Return the (x, y) coordinate for the center point of the cell that contains the specified text.  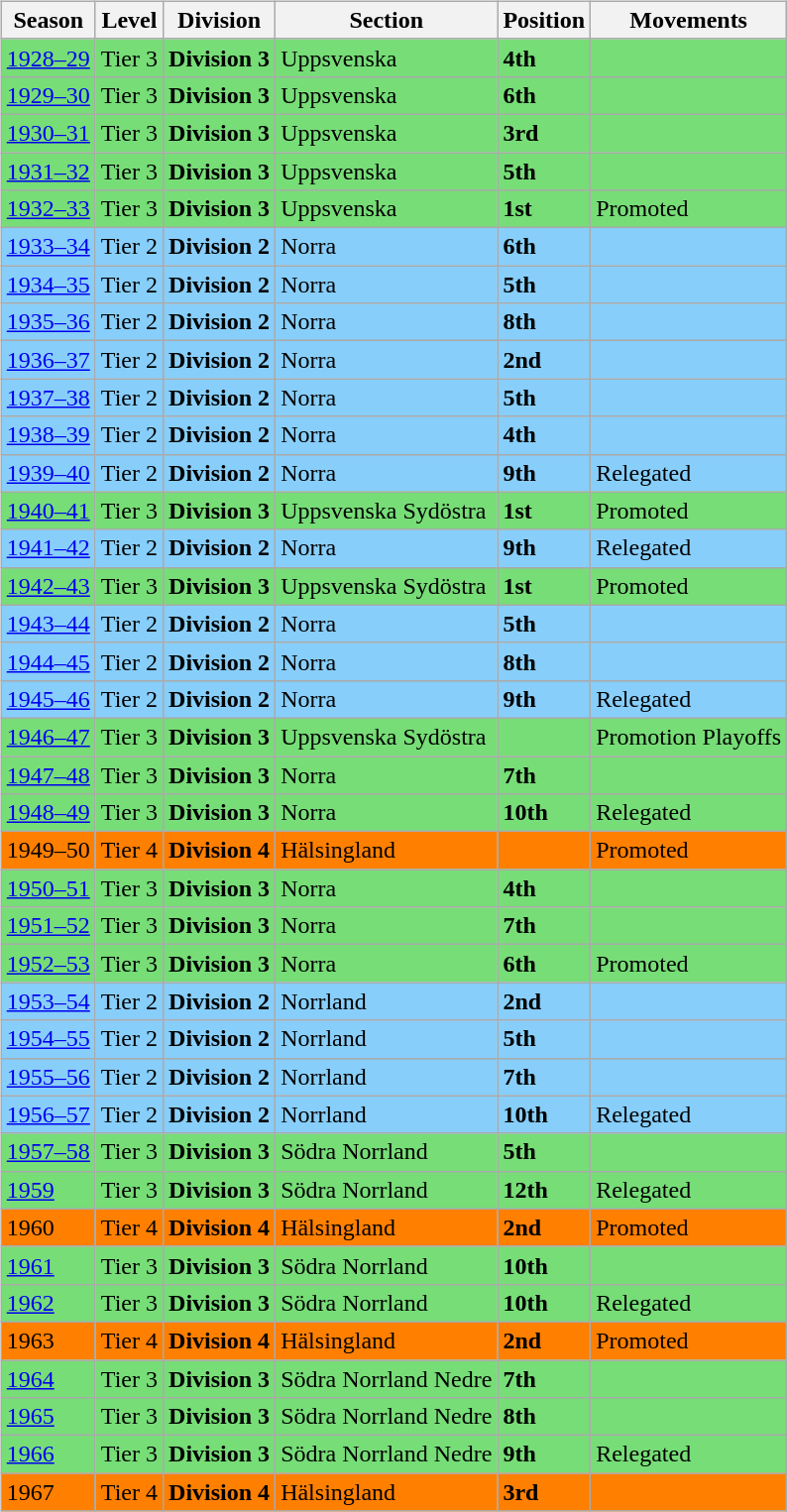
1928–29 (48, 58)
Level (129, 20)
1933–34 (48, 247)
1957–58 (48, 1152)
1941–42 (48, 548)
1966 (48, 1454)
1954–55 (48, 1039)
1934–35 (48, 285)
1931–32 (48, 172)
1944–45 (48, 661)
1960 (48, 1227)
1946–47 (48, 737)
Promotion Playoffs (689, 737)
1962 (48, 1303)
Movements (689, 20)
1953–54 (48, 1001)
1929–30 (48, 95)
1951–52 (48, 926)
Division (220, 20)
Section (387, 20)
1956–57 (48, 1114)
1952–53 (48, 964)
1940–41 (48, 511)
1935–36 (48, 322)
1949–50 (48, 851)
1939–40 (48, 473)
1945–46 (48, 699)
1947–48 (48, 774)
1942–43 (48, 586)
1955–56 (48, 1077)
1959 (48, 1190)
Season (48, 20)
1943–44 (48, 624)
Position (544, 20)
1938–39 (48, 435)
1948–49 (48, 813)
1936–37 (48, 360)
1965 (48, 1417)
1967 (48, 1492)
1963 (48, 1340)
1961 (48, 1265)
1964 (48, 1379)
1950–51 (48, 888)
1932–33 (48, 209)
1937–38 (48, 398)
12th (544, 1190)
1930–31 (48, 133)
